Detect which cell encompasses the target text, then output its [X, Y] center coordinate. 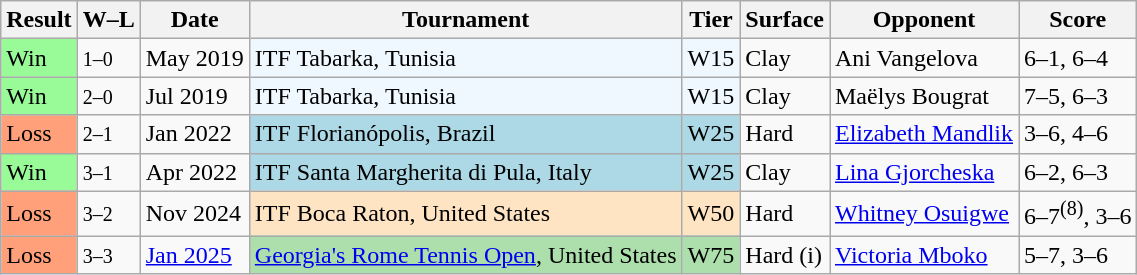
3–3 [108, 255]
Georgia's Rome Tennis Open, United States [466, 255]
Tier [711, 20]
May 2019 [194, 58]
W75 [711, 255]
Ani Vangelova [924, 58]
Nov 2024 [194, 214]
1–0 [108, 58]
2–0 [108, 96]
6–7(8), 3–6 [1078, 214]
5–7, 3–6 [1078, 255]
ITF Florianópolis, Brazil [466, 134]
ITF Santa Margherita di Pula, Italy [466, 172]
3–1 [108, 172]
ITF Boca Raton, United States [466, 214]
Jan 2025 [194, 255]
Victoria Mboko [924, 255]
Elizabeth Mandlik [924, 134]
2–1 [108, 134]
3–6, 4–6 [1078, 134]
Score [1078, 20]
Lina Gjorcheska [924, 172]
Date [194, 20]
Jul 2019 [194, 96]
Apr 2022 [194, 172]
Whitney Osuigwe [924, 214]
W–L [108, 20]
Surface [785, 20]
Tournament [466, 20]
Maëlys Bougrat [924, 96]
6–2, 6–3 [1078, 172]
Opponent [924, 20]
7–5, 6–3 [1078, 96]
Jan 2022 [194, 134]
3–2 [108, 214]
Result [39, 20]
Hard (i) [785, 255]
W50 [711, 214]
6–1, 6–4 [1078, 58]
